Return (X, Y) of the center of cell containing provided text 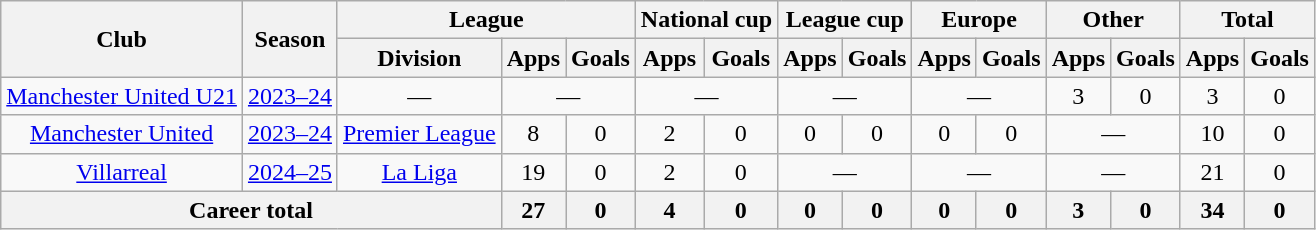
La Liga (419, 172)
Europe (979, 20)
Total (1247, 20)
Division (419, 58)
Other (1113, 20)
Manchester United U21 (122, 96)
Club (122, 39)
2024–25 (290, 172)
27 (533, 210)
34 (1212, 210)
League cup (845, 20)
Manchester United (122, 134)
21 (1212, 172)
Season (290, 39)
Career total (251, 210)
4 (669, 210)
10 (1212, 134)
8 (533, 134)
Villarreal (122, 172)
National cup (706, 20)
League (486, 20)
Premier League (419, 134)
19 (533, 172)
